For the text-containing cell, return its midpoint in [x, y] coordinate format. 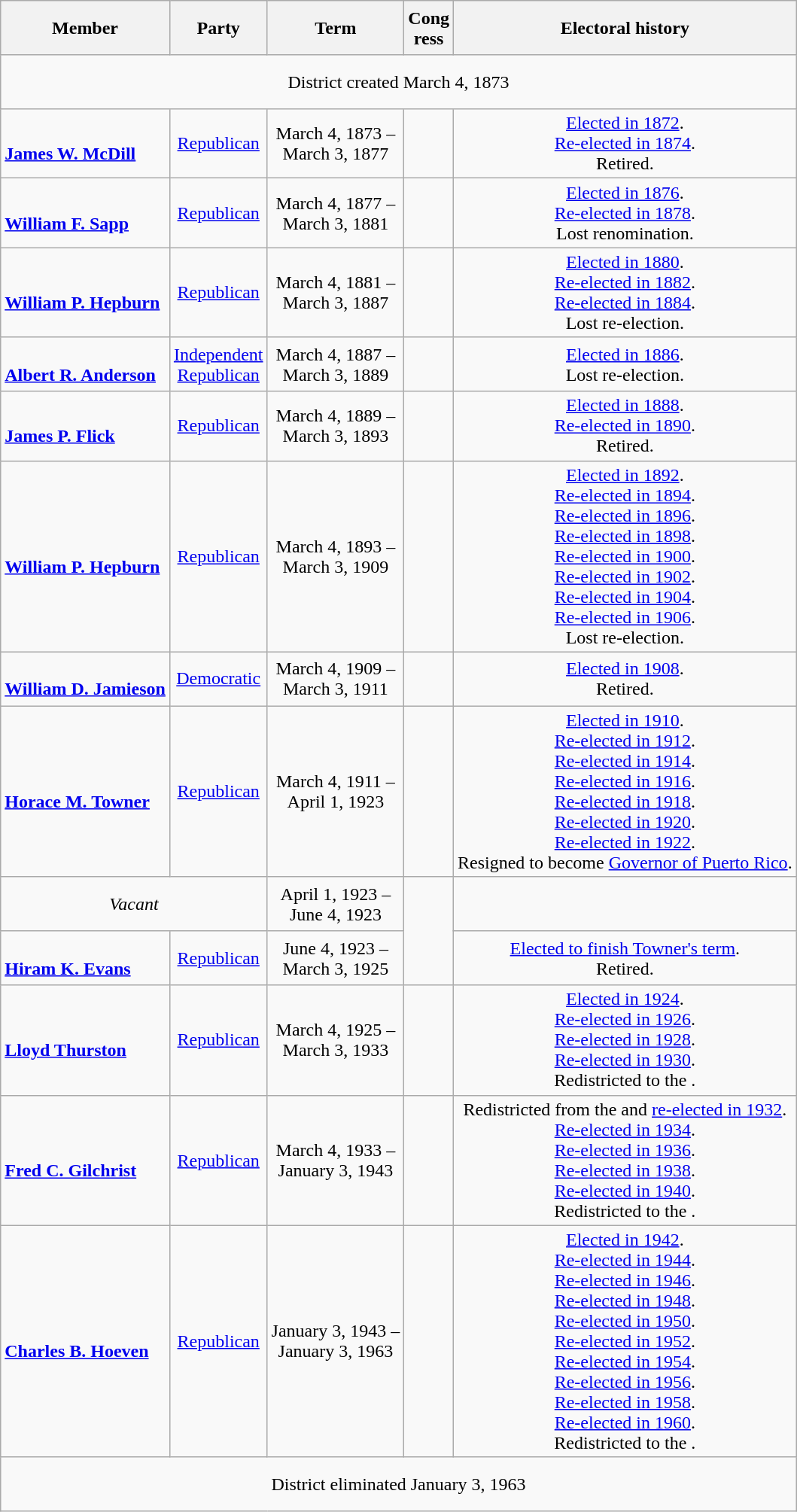
Elected in 1908.Retired. [625, 679]
Elected in 1880.Re-elected in 1882.Re-elected in 1884.Lost re-election. [625, 292]
District created March 4, 1873 [399, 82]
Elected in 1872.Re-elected in 1874.Retired. [625, 144]
Elected in 1876.Re-elected in 1878.Lost renomination. [625, 213]
January 3, 1943 –January 3, 1963 [336, 1341]
Elected in 1888.Re-elected in 1890.Retired. [625, 426]
Elected in 1924.Re-elected in 1926.Re-elected in 1928.Re-elected in 1930.Redistricted to the . [625, 1040]
William F. Sapp [86, 213]
Term [336, 28]
June 4, 1923 –March 3, 1925 [336, 958]
Horace M. Towner [86, 792]
Party [218, 28]
Redistricted from the and re-elected in 1932.Re-elected in 1934.Re-elected in 1936.Re-elected in 1938.Re-elected in 1940.Redistricted to the . [625, 1161]
Fred C. Gilchrist [86, 1161]
District eliminated January 3, 1963 [399, 1484]
Charles B. Hoeven [86, 1341]
Elected to finish Towner's term.Retired. [625, 958]
Member [86, 28]
March 4, 1925 –March 3, 1933 [336, 1040]
March 4, 1911 –April 1, 1923 [336, 792]
James P. Flick [86, 426]
Hiram K. Evans [86, 958]
April 1, 1923 –June 4, 1923 [336, 904]
Democratic [218, 679]
William D. Jamieson [86, 679]
Albert R. Anderson [86, 364]
March 4, 1933 –January 3, 1943 [336, 1161]
Electoral history [625, 28]
James W. McDill [86, 144]
March 4, 1909 –March 3, 1911 [336, 679]
March 4, 1887 –March 3, 1889 [336, 364]
Congress [429, 28]
Elected in 1886.Lost re-election. [625, 364]
March 4, 1873 –March 3, 1877 [336, 144]
March 4, 1893 –March 3, 1909 [336, 556]
March 4, 1877 –March 3, 1881 [336, 213]
Vacant [134, 904]
Lloyd Thurston [86, 1040]
March 4, 1889 –March 3, 1893 [336, 426]
March 4, 1881 –March 3, 1887 [336, 292]
IndependentRepublican [218, 364]
